Return the [X, Y] coordinate for the center point of the cell that contains the specified text.  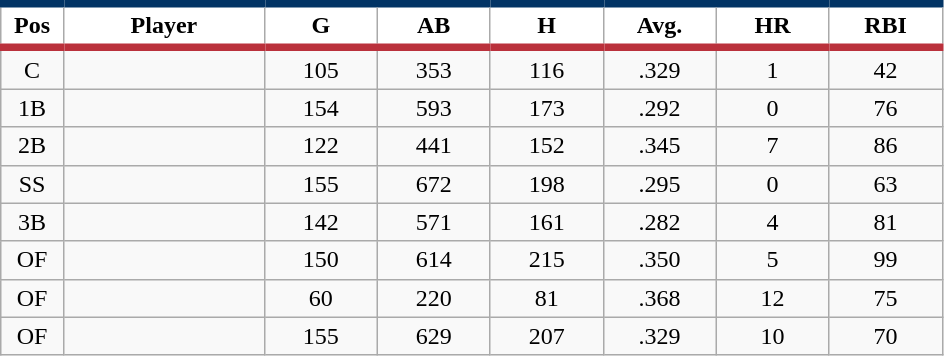
614 [434, 260]
75 [886, 298]
220 [434, 298]
86 [886, 146]
AB [434, 26]
SS [32, 184]
RBI [886, 26]
593 [434, 108]
10 [772, 336]
60 [320, 298]
1B [32, 108]
42 [886, 68]
122 [320, 146]
Avg. [660, 26]
1 [772, 68]
207 [546, 336]
116 [546, 68]
Pos [32, 26]
7 [772, 146]
HR [772, 26]
4 [772, 222]
152 [546, 146]
154 [320, 108]
12 [772, 298]
.368 [660, 298]
70 [886, 336]
63 [886, 184]
672 [434, 184]
198 [546, 184]
173 [546, 108]
.292 [660, 108]
353 [434, 68]
5 [772, 260]
441 [434, 146]
571 [434, 222]
C [32, 68]
2B [32, 146]
161 [546, 222]
3B [32, 222]
H [546, 26]
Player [164, 26]
99 [886, 260]
.345 [660, 146]
.350 [660, 260]
629 [434, 336]
.282 [660, 222]
215 [546, 260]
76 [886, 108]
142 [320, 222]
150 [320, 260]
.295 [660, 184]
G [320, 26]
105 [320, 68]
